Search for the cell housing the specified text and yield its (X, Y) center coordinate. 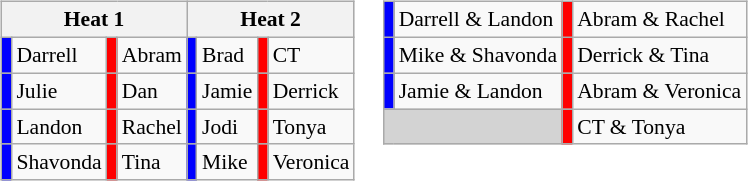
Brad (227, 55)
Tina (152, 162)
Jamie & Landon (478, 91)
Heat 1 (94, 20)
Derrick & Tina (659, 55)
Shavonda (58, 162)
Veronica (312, 162)
Abram & Veronica (659, 91)
Darrell & Landon (478, 20)
Mike & Shavonda (478, 55)
Abram & Rachel (659, 20)
Heat 2 (271, 20)
Dan (152, 91)
CT (312, 55)
Jamie (227, 91)
Jodi (227, 127)
Abram (152, 55)
Darrell (58, 55)
Rachel (152, 127)
Derrick (312, 91)
Landon (58, 127)
CT & Tonya (659, 127)
Tonya (312, 127)
Mike (227, 162)
Julie (58, 91)
